Scan for the cell matching the given text and deliver its [X, Y] coordinate at center. 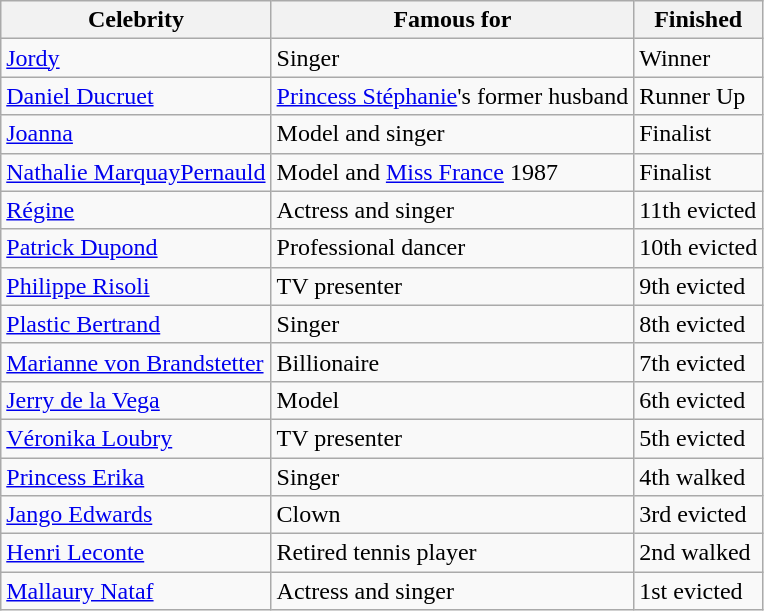
Clown [452, 515]
6th evicted [698, 400]
Plastic Bertrand [136, 324]
Jordy [136, 58]
Princess Erika [136, 477]
Philippe Risoli [136, 286]
Véronika Loubry [136, 438]
4th walked [698, 477]
Winner [698, 58]
Marianne von Brandstetter [136, 362]
Billionaire [452, 362]
5th evicted [698, 438]
Mallaury Nataf [136, 591]
1st evicted [698, 591]
10th evicted [698, 248]
Finished [698, 20]
Nathalie MarquayPernauld [136, 172]
11th evicted [698, 210]
Retired tennis player [452, 553]
Famous for [452, 20]
Model and Miss France 1987 [452, 172]
Joanna [136, 134]
2nd walked [698, 553]
Jango Edwards [136, 515]
7th evicted [698, 362]
Celebrity [136, 20]
Henri Leconte [136, 553]
Jerry de la Vega [136, 400]
9th evicted [698, 286]
Model [452, 400]
Patrick Dupond [136, 248]
Professional dancer [452, 248]
Régine [136, 210]
Model and singer [452, 134]
8th evicted [698, 324]
3rd evicted [698, 515]
Daniel Ducruet [136, 96]
Runner Up [698, 96]
Princess Stéphanie's former husband [452, 96]
